Pinpoint the cell where the given text exists, returning its [x, y] midpoint coordinate. 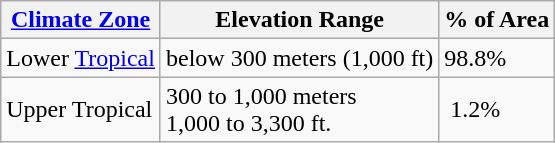
98.8% [497, 58]
% of Area [497, 20]
below 300 meters (1,000 ft) [299, 58]
Lower Tropical [81, 58]
300 to 1,000 meters1,000 to 3,300 ft. [299, 110]
Upper Tropical [81, 110]
Climate Zone [81, 20]
1.2% [497, 110]
Elevation Range [299, 20]
